Scan for the cell matching the given text and deliver its (x, y) coordinate at center. 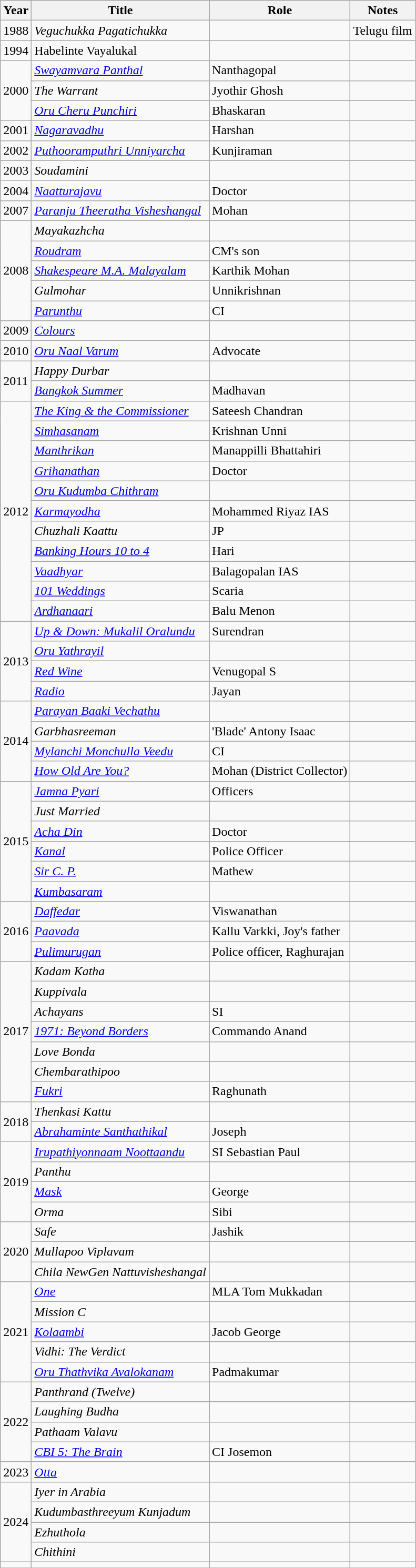
Soudamini (120, 170)
2019 (16, 1181)
Puthooramputhri Unniyarcha (120, 150)
Vaadhyar (120, 571)
The Warrant (120, 90)
Kadam Katha (120, 972)
Mohammed Riyaz IAS (280, 511)
Safe (120, 1232)
Mohan (280, 210)
2014 (16, 741)
How Old Are You? (120, 771)
Mask (120, 1191)
2004 (16, 190)
Kolaambi (120, 1332)
2024 (16, 1522)
Daffedar (120, 912)
Kanal (120, 851)
Oru Thathvika Avalokanam (120, 1372)
Paavada (120, 932)
1988 (16, 31)
Sibi (280, 1211)
Iyer in Arabia (120, 1492)
Joseph (280, 1131)
Parayan Baaki Vechathu (120, 711)
Panthu (120, 1171)
Love Bonda (120, 1051)
Telugu film (383, 31)
Jacob George (280, 1332)
Colours (120, 331)
2009 (16, 331)
Jamna Pyari (120, 791)
2003 (16, 170)
Unnikrishnan (280, 291)
2020 (16, 1252)
Grihanathan (120, 471)
Hari (280, 551)
Madhavan (280, 391)
CBI 5: The Brain (120, 1452)
Veguchukka Pagatichukka (120, 31)
Kunjiraman (280, 150)
2022 (16, 1422)
Otta (120, 1472)
Banking Hours 10 to 4 (120, 551)
Just Married (120, 811)
1971: Beyond Borders (120, 1031)
2002 (16, 150)
Title (120, 11)
Oru Kudumba Chithram (120, 491)
1994 (16, 50)
2023 (16, 1472)
2008 (16, 270)
Chila NewGen Nattuvisheshangal (120, 1272)
Nanthagopal (280, 70)
Habelinte Vayalukal (120, 50)
Role (280, 11)
Mayakazhcha (120, 230)
Kallu Varkki, Joy's father (280, 932)
Thenkasi Kattu (120, 1111)
Roudram (120, 251)
Kuppivala (120, 992)
2018 (16, 1121)
Venugopal S (280, 671)
Karthik Mohan (280, 271)
Scaria (280, 591)
Police Officer (280, 851)
Harshan (280, 130)
Irupathiyonnaam Noottaandu (120, 1151)
Parunthu (120, 311)
Oru Cheru Punchiri (120, 110)
Jayan (280, 691)
2013 (16, 661)
SI (280, 1011)
Fukri (120, 1091)
Karmayodha (120, 511)
Sateesh Chandran (280, 411)
SI Sebastian Paul (280, 1151)
Acha Din (120, 831)
Happy Durbar (120, 371)
Manappilli Bhattahiri (280, 451)
Achayans (120, 1011)
JP (280, 531)
Bhaskaran (280, 110)
2012 (16, 511)
Radio (120, 691)
Laughing Budha (120, 1412)
Chuzhali Kaattu (120, 531)
Ezhuthola (120, 1532)
CI Josemon (280, 1452)
Officers (280, 791)
Jyothir Ghosh (280, 90)
Abrahaminte Santhathikal (120, 1131)
Vidhi: The Verdict (120, 1352)
Orma (120, 1211)
Kudumbasthreeyum Kunjadum (120, 1512)
Mathew (280, 871)
Mohan (District Collector) (280, 771)
Chembarathipoo (120, 1071)
Manthrikan (120, 451)
Krishnan Unni (280, 431)
Notes (383, 11)
Chithini (120, 1552)
2015 (16, 841)
Kumbasaram (120, 892)
Mylanchi Monchulla Veedu (120, 751)
Balagopalan IAS (280, 571)
2017 (16, 1031)
Simhasanam (120, 431)
Viswanathan (280, 912)
Oru Yathrayil (120, 651)
Advocate (280, 351)
One (120, 1292)
Up & Down: Mukalil Oralundu (120, 631)
Swayamvara Panthal (120, 70)
CM's son (280, 251)
Panthrand (Twelve) (120, 1392)
George (280, 1191)
2010 (16, 351)
Commando Anand (280, 1031)
Shakespeare M.A. Malayalam (120, 271)
Gulmohar (120, 291)
The King & the Commissioner (120, 411)
Jashik (280, 1232)
Padmakumar (280, 1372)
MLA Tom Mukkadan (280, 1292)
Mission C (120, 1312)
2001 (16, 130)
Garbhasreeman (120, 731)
Mullapoo Viplavam (120, 1252)
2000 (16, 90)
Police officer, Raghurajan (280, 952)
Ardhanaari (120, 611)
2021 (16, 1332)
2016 (16, 932)
Paranju Theeratha Visheshangal (120, 210)
Nagaravadhu (120, 130)
Raghunath (280, 1091)
2007 (16, 210)
Red Wine (120, 671)
'Blade' Antony Isaac (280, 731)
Pathaam Valavu (120, 1432)
Surendran (280, 631)
Sir C. P. (120, 871)
Bangkok Summer (120, 391)
Pulimurugan (120, 952)
101 Weddings (120, 591)
Year (16, 11)
Naatturajavu (120, 190)
2011 (16, 381)
Balu Menon (280, 611)
Oru Naal Varum (120, 351)
